Return the (X, Y) coordinate for the center point of the cell that contains the specified text.  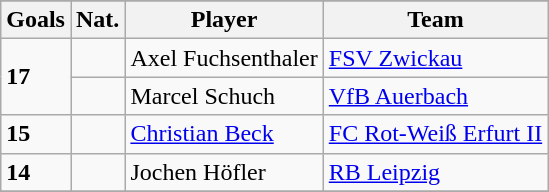
VfB Auerbach (435, 96)
Axel Fuchsenthaler (224, 58)
Jochen Höfler (224, 172)
Nat. (97, 20)
FC Rot-Weiß Erfurt II (435, 134)
Goals (36, 20)
RB Leipzig (435, 172)
15 (36, 134)
Team (435, 20)
Marcel Schuch (224, 96)
FSV Zwickau (435, 58)
14 (36, 172)
17 (36, 77)
Christian Beck (224, 134)
Player (224, 20)
